Detect which cell encompasses the target text, then output its [X, Y] center coordinate. 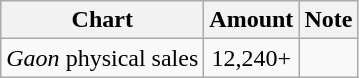
12,240+ [252, 58]
Chart [102, 20]
Amount [252, 20]
Gaon physical sales [102, 58]
Note [328, 20]
